Identify which cell holds the provided text, then report its [x, y] central coordinate. 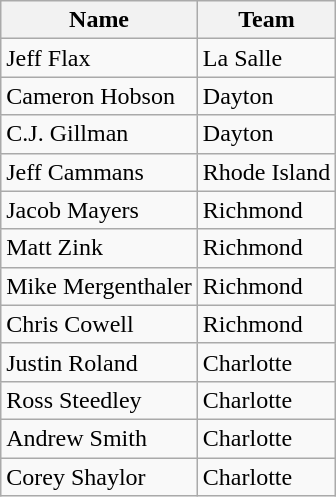
La Salle [266, 58]
Jacob Mayers [100, 210]
Rhode Island [266, 172]
Cameron Hobson [100, 96]
Chris Cowell [100, 324]
Matt Zink [100, 248]
Andrew Smith [100, 438]
Justin Roland [100, 362]
Mike Mergenthaler [100, 286]
Ross Steedley [100, 400]
C.J. Gillman [100, 134]
Jeff Cammans [100, 172]
Name [100, 20]
Corey Shaylor [100, 477]
Team [266, 20]
Jeff Flax [100, 58]
